Return the [x, y] coordinate for the center point of the cell that contains the specified text.  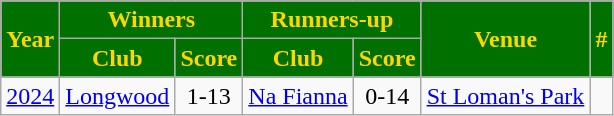
Venue [506, 39]
Year [30, 39]
# [602, 39]
2024 [30, 96]
Winners [152, 20]
Na Fianna [298, 96]
St Loman's Park [506, 96]
Runners-up [332, 20]
Longwood [118, 96]
1-13 [209, 96]
0-14 [387, 96]
